Locate the cell with the specified text and output its [x, y] center coordinate. 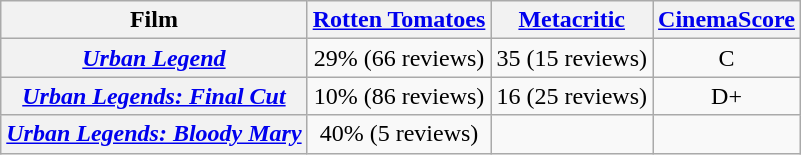
D+ [727, 96]
Film [154, 20]
C [727, 58]
16 (25 reviews) [572, 96]
40% (5 reviews) [399, 134]
Urban Legends: Final Cut [154, 96]
29% (66 reviews) [399, 58]
CinemaScore [727, 20]
Rotten Tomatoes [399, 20]
35 (15 reviews) [572, 58]
10% (86 reviews) [399, 96]
Urban Legend [154, 58]
Urban Legends: Bloody Mary [154, 134]
Metacritic [572, 20]
